Output the (x, y) coordinate of the center of the cell containing the given text.  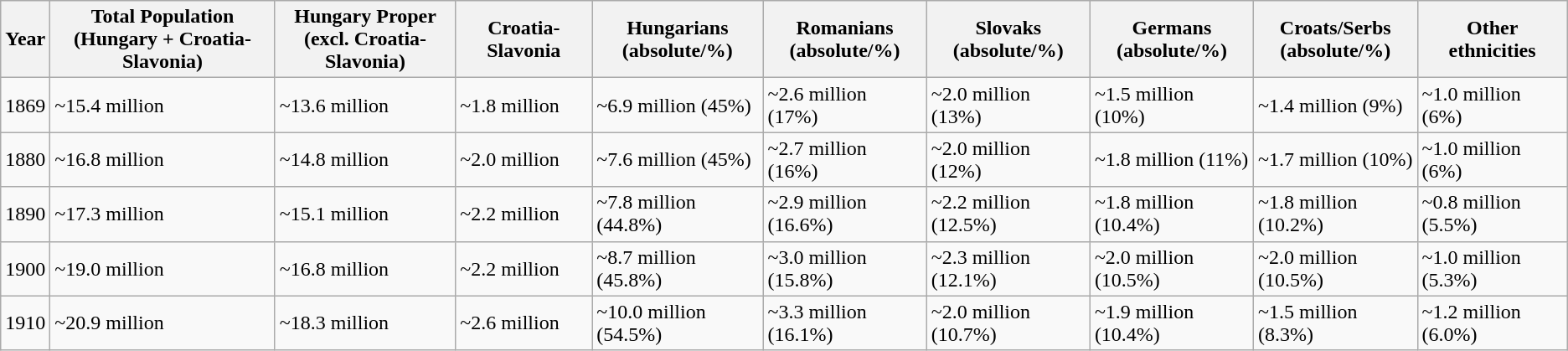
~2.3 million (12.1%) (1008, 268)
~10.0 million (54.5%) (678, 323)
Hungarians(absolute/%) (678, 39)
~3.0 million (15.8%) (844, 268)
~2.0 million (12%) (1008, 159)
Other ethnicities (1493, 39)
Hungary Proper(excl. Croatia-Slavonia) (365, 39)
~1.5 million (10%) (1171, 106)
1910 (25, 323)
Total Population(Hungary + Croatia-Slavonia) (162, 39)
~1.0 million (5.3%) (1493, 268)
~1.8 million (10.4%) (1171, 214)
~15.4 million (162, 106)
~2.6 million (17%) (844, 106)
~1.5 million (8.3%) (1335, 323)
~3.3 million (16.1%) (844, 323)
1890 (25, 214)
~2.0 million (10.7%) (1008, 323)
Slovaks(absolute/%) (1008, 39)
Germans(absolute/%) (1171, 39)
~1.8 million (10.2%) (1335, 214)
Croats/Serbs(absolute/%) (1335, 39)
~19.0 million (162, 268)
~14.8 million (365, 159)
~18.3 million (365, 323)
~0.8 million (5.5%) (1493, 214)
~7.6 million (45%) (678, 159)
~6.9 million (45%) (678, 106)
~2.9 million (16.6%) (844, 214)
~17.3 million (162, 214)
~1.8 million (11%) (1171, 159)
~2.6 million (524, 323)
~1.4 million (9%) (1335, 106)
Year (25, 39)
1880 (25, 159)
Romanians(absolute/%) (844, 39)
~8.7 million (45.8%) (678, 268)
~1.7 million (10%) (1335, 159)
1869 (25, 106)
~2.7 million (16%) (844, 159)
1900 (25, 268)
~7.8 million (44.8%) (678, 214)
~13.6 million (365, 106)
Croatia-Slavonia (524, 39)
~2.0 million (524, 159)
~2.0 million (13%) (1008, 106)
~1.9 million (10.4%) (1171, 323)
~15.1 million (365, 214)
~2.2 million (12.5%) (1008, 214)
~1.8 million (524, 106)
~20.9 million (162, 323)
~1.2 million (6.0%) (1493, 323)
